For the text-containing cell, return its midpoint in (X, Y) coordinate format. 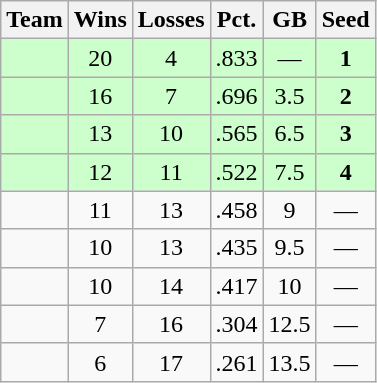
2 (346, 96)
6 (100, 362)
.833 (236, 58)
GB (290, 20)
Team (35, 20)
12.5 (290, 324)
.522 (236, 172)
Losses (171, 20)
9.5 (290, 248)
.696 (236, 96)
.458 (236, 210)
Seed (346, 20)
Wins (100, 20)
17 (171, 362)
12 (100, 172)
.565 (236, 134)
1 (346, 58)
7.5 (290, 172)
.304 (236, 324)
14 (171, 286)
.261 (236, 362)
3 (346, 134)
Pct. (236, 20)
9 (290, 210)
20 (100, 58)
.417 (236, 286)
13.5 (290, 362)
.435 (236, 248)
3.5 (290, 96)
6.5 (290, 134)
